Search for the cell housing the specified text and yield its (x, y) center coordinate. 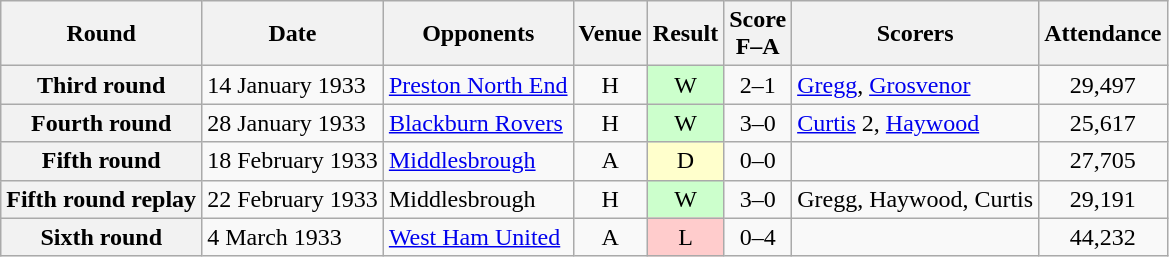
22 February 1933 (293, 199)
44,232 (1103, 237)
0–4 (758, 237)
L (685, 237)
Gregg, Grosvenor (916, 85)
Sixth round (102, 237)
Date (293, 34)
29,497 (1103, 85)
Fifth round replay (102, 199)
Fifth round (102, 161)
Curtis 2, Haywood (916, 123)
Blackburn Rovers (478, 123)
Result (685, 34)
29,191 (1103, 199)
25,617 (1103, 123)
4 March 1933 (293, 237)
0–0 (758, 161)
Scorers (916, 34)
Attendance (1103, 34)
14 January 1933 (293, 85)
Venue (610, 34)
18 February 1933 (293, 161)
Fourth round (102, 123)
28 January 1933 (293, 123)
Round (102, 34)
Preston North End (478, 85)
Opponents (478, 34)
Gregg, Haywood, Curtis (916, 199)
27,705 (1103, 161)
2–1 (758, 85)
ScoreF–A (758, 34)
D (685, 161)
West Ham United (478, 237)
Third round (102, 85)
